Pinpoint the cell where the given text exists, returning its [x, y] midpoint coordinate. 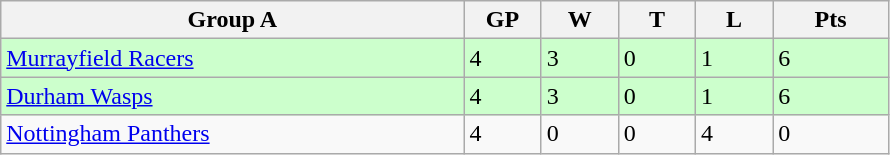
Pts [831, 20]
Murrayfield Racers [232, 58]
W [580, 20]
Nottingham Panthers [232, 134]
Durham Wasps [232, 96]
L [734, 20]
GP [502, 20]
T [656, 20]
Group A [232, 20]
